Extract the (X, Y) coordinate from the center of the cell holding the provided text.  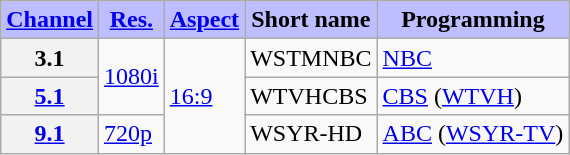
CBS (WTVH) (473, 96)
WSTMNBC (311, 58)
Aspect (204, 20)
WSYR-HD (311, 134)
9.1 (50, 134)
Short name (311, 20)
WTVHCBS (311, 96)
3.1 (50, 58)
ABC (WSYR-TV) (473, 134)
Channel (50, 20)
5.1 (50, 96)
Programming (473, 20)
NBC (473, 58)
720p (132, 134)
1080i (132, 77)
16:9 (204, 96)
Res. (132, 20)
